Search for the cell housing the specified text and yield its [X, Y] center coordinate. 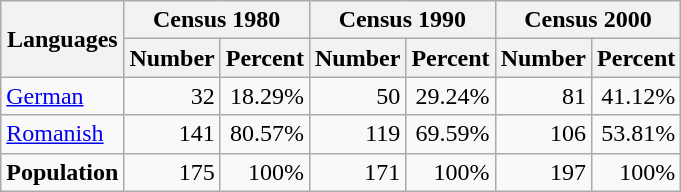
German [62, 96]
53.81% [636, 134]
50 [357, 96]
106 [543, 134]
Population [62, 172]
41.12% [636, 96]
69.59% [450, 134]
119 [357, 134]
175 [172, 172]
Romanish [62, 134]
Census 1990 [402, 20]
29.24% [450, 96]
18.29% [264, 96]
Census 1980 [217, 20]
80.57% [264, 134]
81 [543, 96]
Census 2000 [588, 20]
197 [543, 172]
32 [172, 96]
171 [357, 172]
Languages [62, 39]
141 [172, 134]
